Find where the given text appears and provide that cell's center as (X, Y) coordinate. 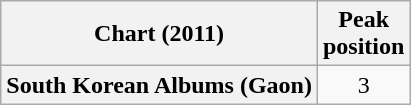
Chart (2011) (160, 34)
Peakposition (363, 34)
South Korean Albums (Gaon) (160, 85)
3 (363, 85)
